Detect which cell encompasses the target text, then output its [x, y] center coordinate. 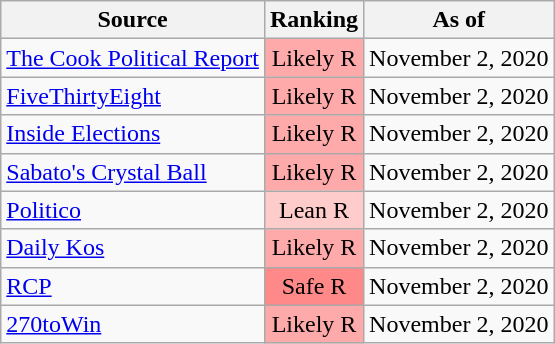
Sabato's Crystal Ball [133, 172]
Ranking [314, 20]
The Cook Political Report [133, 58]
As of [459, 20]
Source [133, 20]
Inside Elections [133, 134]
270toWin [133, 324]
RCP [133, 286]
Safe R [314, 286]
Politico [133, 210]
FiveThirtyEight [133, 96]
Lean R [314, 210]
Daily Kos [133, 248]
